Detect which cell encompasses the target text, then output its (x, y) center coordinate. 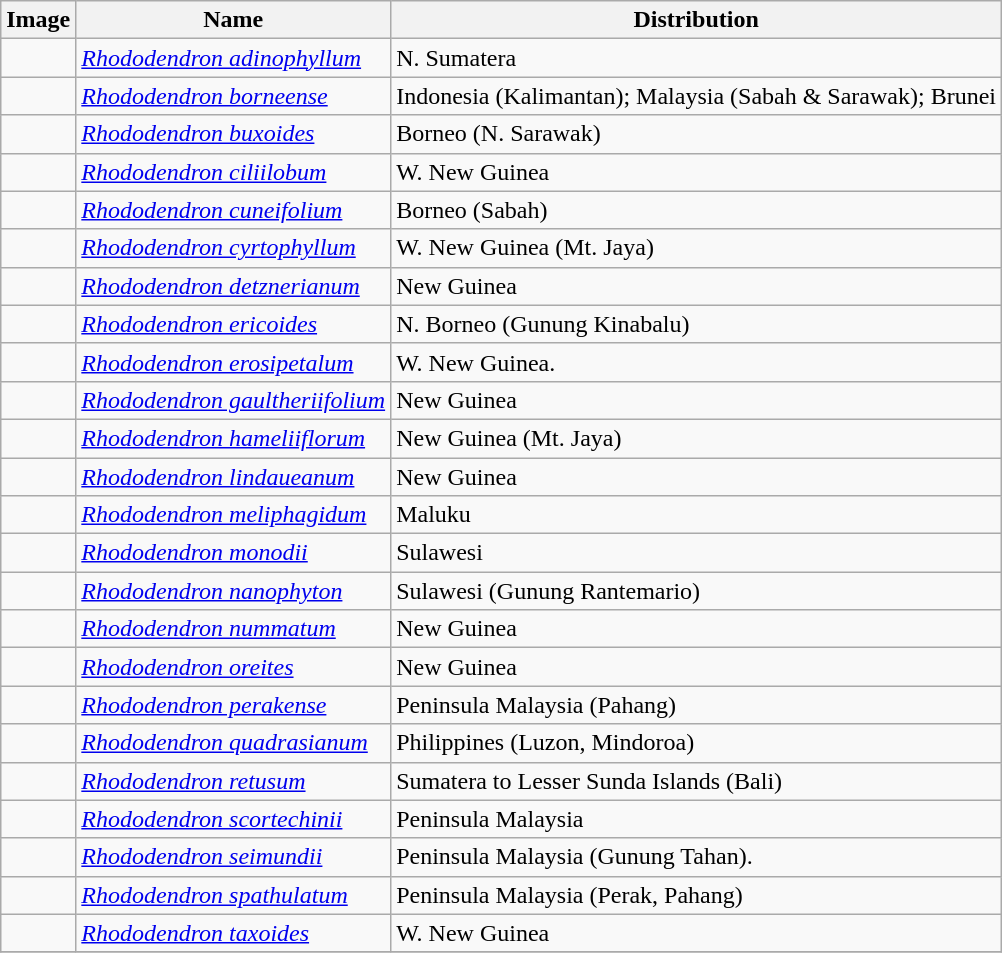
Rhododendron gaultheriifolium (234, 400)
Rhododendron spathulatum (234, 895)
Rhododendron detznerianum (234, 286)
Peninsula Malaysia (Gunung Tahan). (696, 857)
Rhododendron buxoides (234, 134)
Rhododendron borneense (234, 96)
Name (234, 20)
N. Borneo (Gunung Kinabalu) (696, 324)
W. New Guinea. (696, 362)
Rhododendron meliphagidum (234, 515)
Distribution (696, 20)
Rhododendron scortechinii (234, 819)
Rhododendron lindaueanum (234, 477)
Indonesia (Kalimantan); Malaysia (Sabah & Sarawak); Brunei (696, 96)
Rhododendron nummatum (234, 629)
Rhododendron retusum (234, 781)
Rhododendron ericoides (234, 324)
Rhododendron quadrasianum (234, 743)
Rhododendron seimundii (234, 857)
Rhododendron oreites (234, 667)
Image (38, 20)
Rhododendron taxoides (234, 933)
Rhododendron erosipetalum (234, 362)
Rhododendron ciliilobum (234, 172)
Philippines (Luzon, Mindoroa) (696, 743)
W. New Guinea (Mt. Jaya) (696, 248)
Peninsula Malaysia (Perak, Pahang) (696, 895)
Rhododendron perakense (234, 705)
Maluku (696, 515)
New Guinea (Mt. Jaya) (696, 438)
Rhododendron monodii (234, 553)
Peninsula Malaysia (Pahang) (696, 705)
Borneo (N. Sarawak) (696, 134)
Rhododendron hameliiflorum (234, 438)
Borneo (Sabah) (696, 210)
Rhododendron nanophyton (234, 591)
Sumatera to Lesser Sunda Islands (Bali) (696, 781)
Sulawesi (696, 553)
Rhododendron cyrtophyllum (234, 248)
Peninsula Malaysia (696, 819)
Sulawesi (Gunung Rantemario) (696, 591)
Rhododendron adinophyllum (234, 58)
N. Sumatera (696, 58)
Rhododendron cuneifolium (234, 210)
